Determine the [X, Y] coordinate at the center of the cell enclosing the given text.  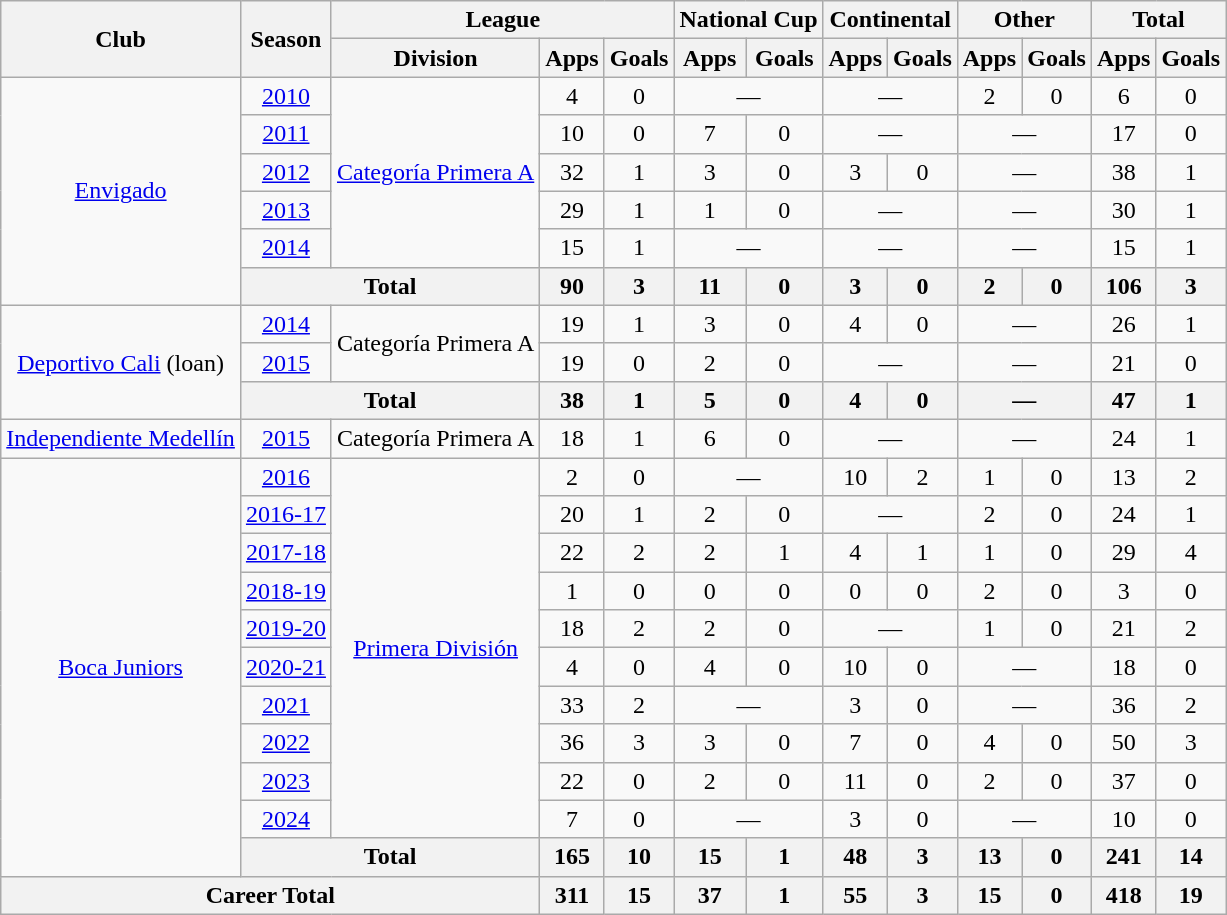
2024 [286, 819]
2023 [286, 781]
2021 [286, 705]
2010 [286, 96]
32 [572, 172]
2016-17 [286, 515]
48 [855, 857]
Other [1024, 20]
Continental [890, 20]
20 [572, 515]
Primera División [435, 648]
165 [572, 857]
2011 [286, 134]
League [502, 20]
2018-19 [286, 591]
National Cup [748, 20]
47 [1123, 400]
50 [1123, 743]
241 [1123, 857]
Deportivo Cali (loan) [121, 362]
17 [1123, 134]
Envigado [121, 191]
2013 [286, 210]
55 [855, 895]
Career Total [270, 895]
2017-18 [286, 553]
Independiente Medellín [121, 438]
33 [572, 705]
Season [286, 39]
2016 [286, 477]
2022 [286, 743]
418 [1123, 895]
5 [710, 400]
26 [1123, 324]
14 [1191, 857]
90 [572, 286]
2012 [286, 172]
Division [435, 58]
30 [1123, 210]
2020-21 [286, 667]
Boca Juniors [121, 668]
Club [121, 39]
2019-20 [286, 629]
106 [1123, 286]
311 [572, 895]
